Scan for the cell matching the given text and deliver its [x, y] coordinate at center. 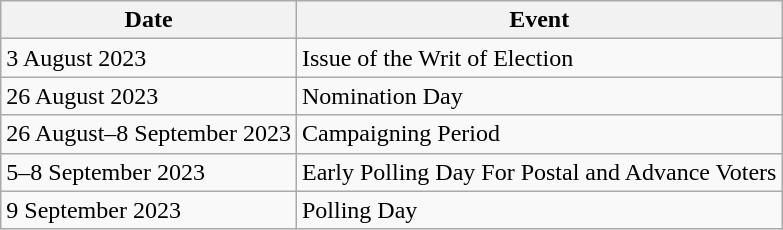
Event [538, 20]
Campaigning Period [538, 134]
26 August–8 September 2023 [149, 134]
Early Polling Day For Postal and Advance Voters [538, 172]
Issue of the Writ of Election [538, 58]
Nomination Day [538, 96]
Polling Day [538, 210]
3 August 2023 [149, 58]
26 August 2023 [149, 96]
5–8 September 2023 [149, 172]
9 September 2023 [149, 210]
Date [149, 20]
